Scan for the cell matching the given text and deliver its (x, y) coordinate at center. 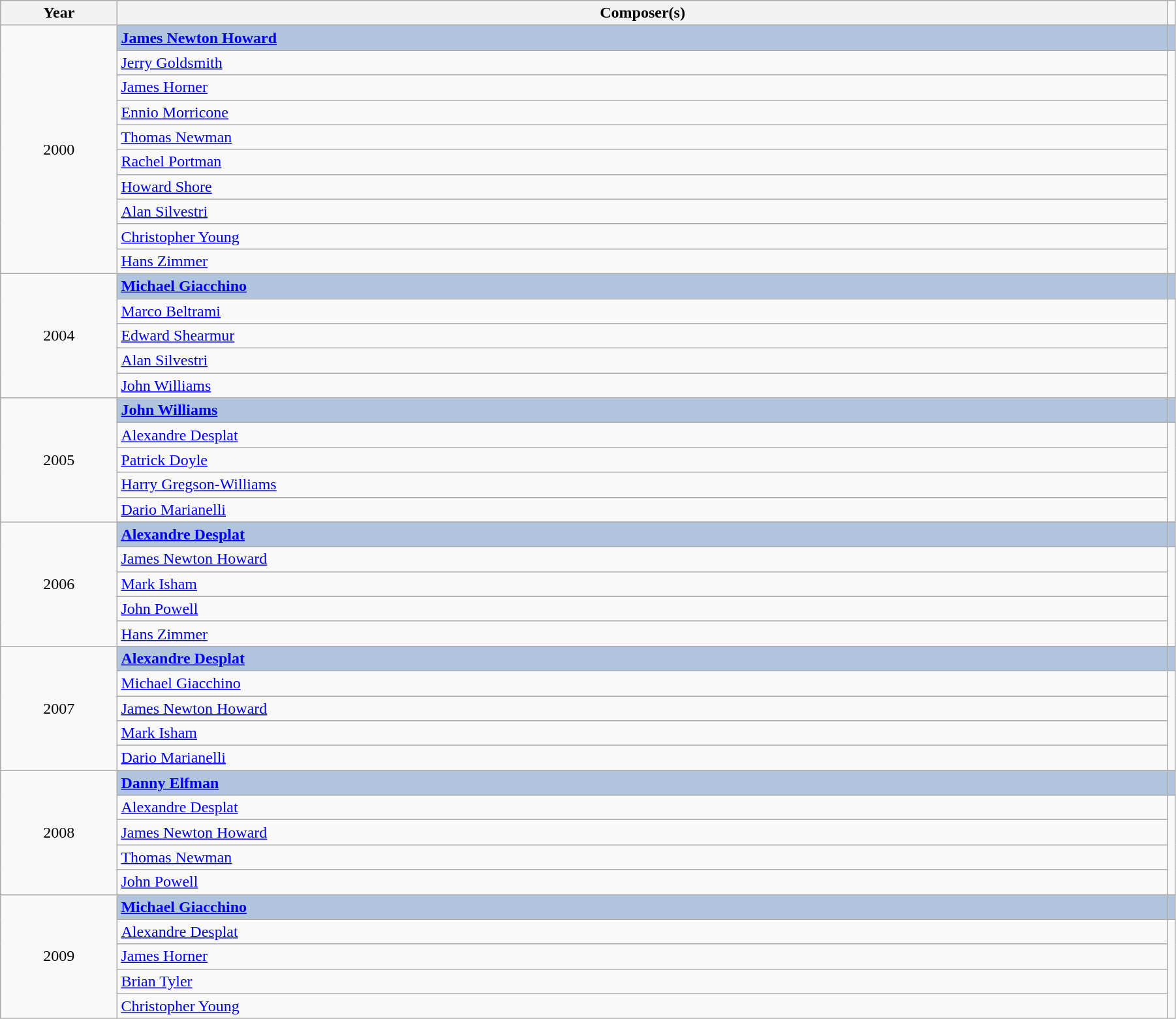
2008 (59, 832)
2004 (59, 335)
Rachel Portman (643, 162)
Composer(s) (643, 13)
Danny Elfman (643, 783)
Edward Shearmur (643, 336)
2009 (59, 956)
Harry Gregson-Williams (643, 485)
2000 (59, 150)
2007 (59, 708)
Year (59, 13)
Howard Shore (643, 187)
Brian Tyler (643, 981)
2005 (59, 460)
Ennio Morricone (643, 112)
Patrick Doyle (643, 460)
2006 (59, 584)
Marco Beltrami (643, 311)
Jerry Goldsmith (643, 63)
